Capture the cell that displays the provided text and extract its (x, y) central coordinate. 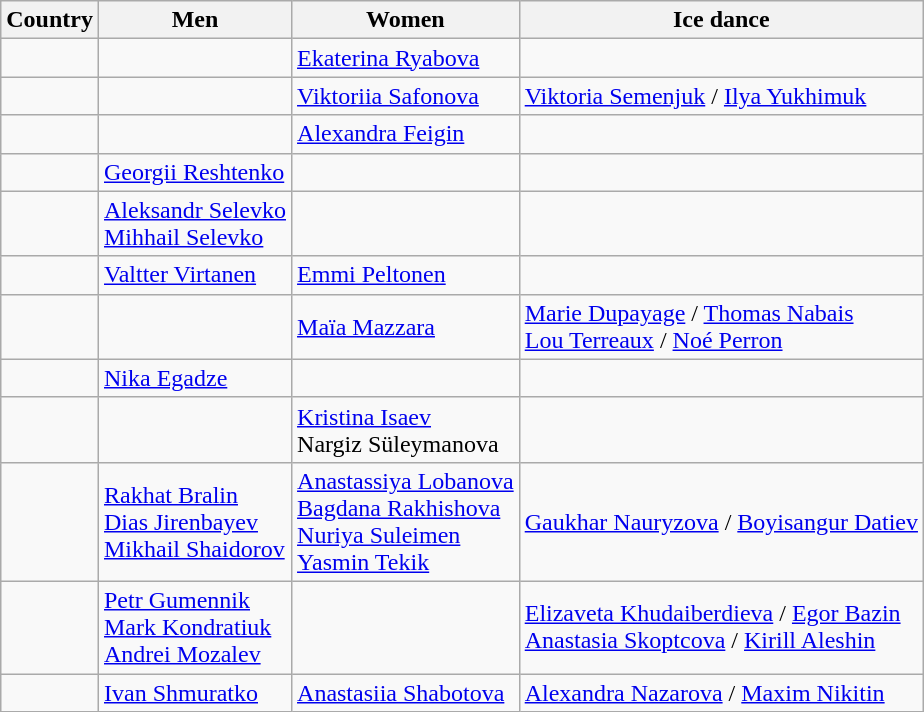
Alexandra Nazarova / Maxim Nikitin (721, 693)
Maïa Mazzara (406, 326)
Georgii Reshtenko (194, 172)
Ekaterina Ryabova (406, 58)
Country (50, 20)
Valtter Virtanen (194, 275)
Marie Dupayage / Thomas Nabais Lou Terreaux / Noé Perron (721, 326)
Viktoria Semenjuk / Ilya Yukhimuk (721, 96)
Women (406, 20)
Kristina Isaev Nargiz Süleymanova (406, 430)
Alexandra Feigin (406, 134)
Men (194, 20)
Aleksandr Selevko Mihhail Selevko (194, 224)
Anastassiya Lobanova Bagdana Rakhishova Nuriya Suleimen Yasmin Tekik (406, 522)
Anastasiia Shabotova (406, 693)
Elizaveta Khudaiberdieva / Egor Bazin Anastasia Skoptcova / Kirill Aleshin (721, 627)
Rakhat Bralin Dias Jirenbayev Mikhail Shaidorov (194, 522)
Gaukhar Nauryzova / Boyisangur Datiev (721, 522)
Ivan Shmuratko (194, 693)
Viktoriia Safonova (406, 96)
Emmi Peltonen (406, 275)
Nika Egadze (194, 378)
Ice dance (721, 20)
Petr Gumennik Mark Kondratiuk Andrei Mozalev (194, 627)
